Return [x, y] of the center of cell containing provided text 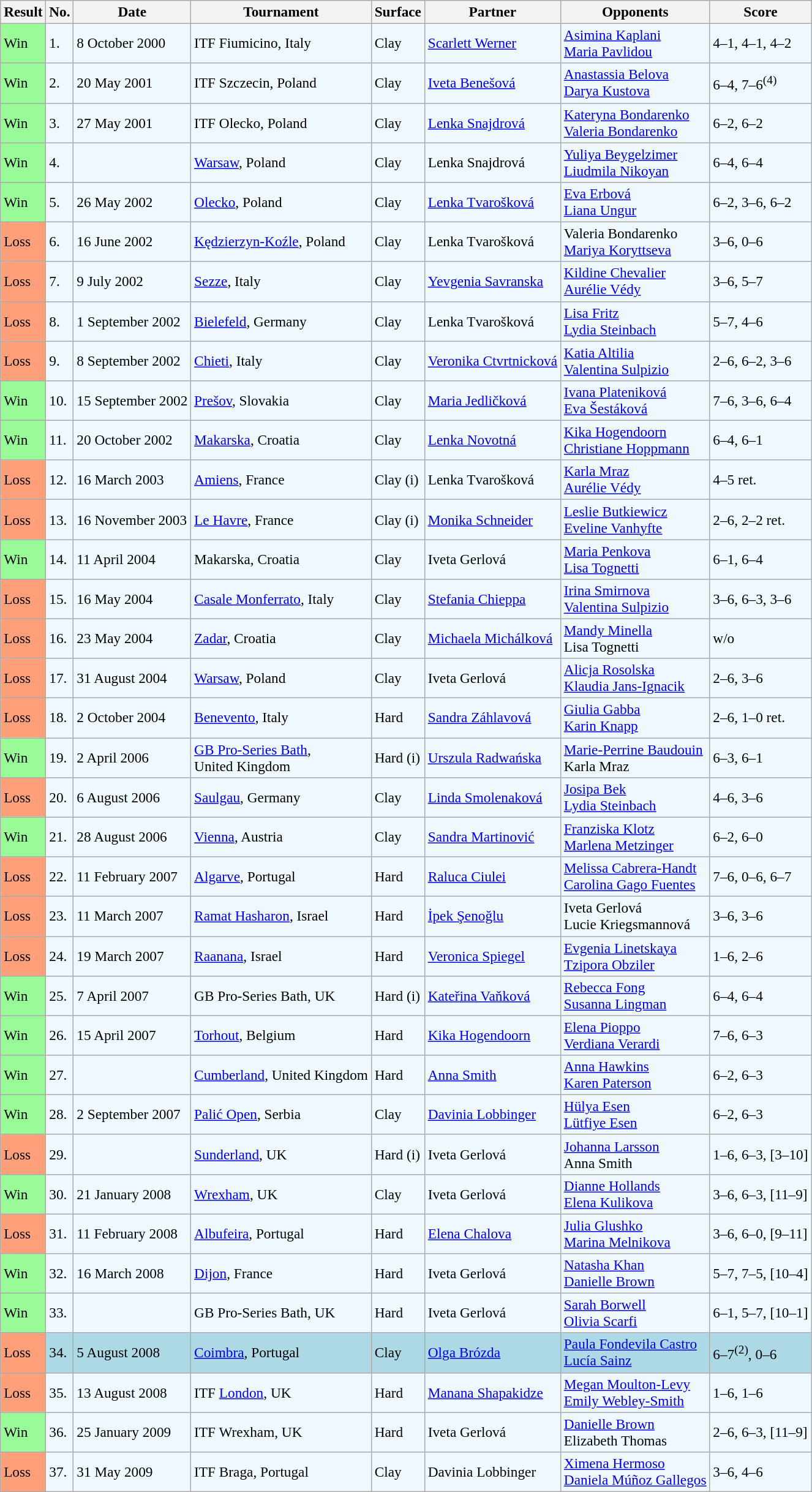
7–6, 0–6, 6–7 [761, 876]
Yevgenia Savranska [492, 282]
1–6, 6–3, [3–10] [761, 1154]
13. [60, 519]
2–6, 6–3, [11–9] [761, 1432]
16 March 2003 [132, 480]
8. [60, 321]
31 August 2004 [132, 679]
Eva Erbová Liana Ungur [634, 202]
Le Havre, France [282, 519]
31 May 2009 [132, 1471]
26. [60, 1035]
Iveta Benešová [492, 83]
Raanana, Israel [282, 955]
Manana Shapakidze [492, 1393]
Natasha Khan Danielle Brown [634, 1273]
2–6, 6–2, 3–6 [761, 360]
Linda Smolenaková [492, 797]
19 March 2007 [132, 955]
Prešov, Slovakia [282, 401]
Anastassia Belova Darya Kustova [634, 83]
Kędzierzyn-Koźle, Poland [282, 241]
1. [60, 43]
1 September 2002 [132, 321]
35. [60, 1393]
ITF Wrexham, UK [282, 1432]
7 April 2007 [132, 996]
Sunderland, UK [282, 1154]
16 May 2004 [132, 599]
İpek Şenoğlu [492, 916]
Josipa Bek Lydia Steinbach [634, 797]
2. [60, 83]
16. [60, 638]
Coimbra, Portugal [282, 1352]
19. [60, 757]
7–6, 6–3 [761, 1035]
18. [60, 718]
11 February 2008 [132, 1234]
ITF Olecko, Poland [282, 122]
No. [60, 12]
32. [60, 1273]
4–5 ret. [761, 480]
13 August 2008 [132, 1393]
2 April 2006 [132, 757]
30. [60, 1194]
Maria Penkova Lisa Tognetti [634, 559]
Giulia Gabba Karin Knapp [634, 718]
33. [60, 1313]
Palić Open, Serbia [282, 1115]
Date [132, 12]
4. [60, 162]
27 May 2001 [132, 122]
11 February 2007 [132, 876]
Olecko, Poland [282, 202]
16 November 2003 [132, 519]
31. [60, 1234]
3–6, 0–6 [761, 241]
Saulgau, Germany [282, 797]
Kika Hogendoorn Christiane Hoppmann [634, 440]
7. [60, 282]
6 August 2006 [132, 797]
Alicja Rosolska Klaudia Jans-Ignacik [634, 679]
12. [60, 480]
3–6, 3–6 [761, 916]
6–1, 6–4 [761, 559]
3–6, 5–7 [761, 282]
6–2, 6–0 [761, 837]
Ivana Plateniková Eva Šestáková [634, 401]
7–6, 3–6, 6–4 [761, 401]
15. [60, 599]
Sezze, Italy [282, 282]
Karla Mraz Aurélie Védy [634, 480]
Kika Hogendoorn [492, 1035]
Irina Smirnova Valentina Sulpizio [634, 599]
Vienna, Austria [282, 837]
11 April 2004 [132, 559]
20. [60, 797]
Dianne Hollands Elena Kulikova [634, 1194]
Olga Brózda [492, 1352]
2 September 2007 [132, 1115]
Elena Pioppo Verdiana Verardi [634, 1035]
Monika Schneider [492, 519]
6. [60, 241]
Sandra Záhlavová [492, 718]
11. [60, 440]
Dijon, France [282, 1273]
Ximena Hermoso Daniela Múñoz Gallegos [634, 1471]
GB Pro-Series Bath, United Kingdom [282, 757]
14. [60, 559]
11 March 2007 [132, 916]
3–6, 6–3, 3–6 [761, 599]
2–6, 2–2 ret. [761, 519]
Megan Moulton-Levy Emily Webley-Smith [634, 1393]
Asimina Kaplani Maria Pavlidou [634, 43]
25 January 2009 [132, 1432]
Bielefeld, Germany [282, 321]
Maria Jedličková [492, 401]
Hülya Esen Lütfiye Esen [634, 1115]
Johanna Larsson Anna Smith [634, 1154]
Kateřina Vaňková [492, 996]
3. [60, 122]
Anna Hawkins Karen Paterson [634, 1074]
2–6, 3–6 [761, 679]
24. [60, 955]
5 August 2008 [132, 1352]
Elena Chalova [492, 1234]
Rebecca Fong Susanna Lingman [634, 996]
20 October 2002 [132, 440]
6–2, 6–2 [761, 122]
29. [60, 1154]
Chieti, Italy [282, 360]
25. [60, 996]
ITF London, UK [282, 1393]
17. [60, 679]
Wrexham, UK [282, 1194]
Algarve, Portugal [282, 876]
6–7(2), 0–6 [761, 1352]
6–4, 6–1 [761, 440]
Sandra Martinović [492, 837]
6–2, 3–6, 6–2 [761, 202]
Leslie Butkiewicz Eveline Vanhyfte [634, 519]
Cumberland, United Kingdom [282, 1074]
27. [60, 1074]
Franziska Klotz Marlena Metzinger [634, 837]
Torhout, Belgium [282, 1035]
Stefania Chieppa [492, 599]
ITF Szczecin, Poland [282, 83]
ITF Braga, Portugal [282, 1471]
8 September 2002 [132, 360]
5–7, 7–5, [10–4] [761, 1273]
Raluca Ciulei [492, 876]
6–3, 6–1 [761, 757]
Amiens, France [282, 480]
34. [60, 1352]
23 May 2004 [132, 638]
3–6, 6–3, [11–9] [761, 1194]
9 July 2002 [132, 282]
9. [60, 360]
Scarlett Werner [492, 43]
10. [60, 401]
Lenka Novotná [492, 440]
1–6, 2–6 [761, 955]
2–6, 1–0 ret. [761, 718]
Ramat Hasharon, Israel [282, 916]
21. [60, 837]
Yuliya Beygelzimer Liudmila Nikoyan [634, 162]
22. [60, 876]
Result [23, 12]
Anna Smith [492, 1074]
Paula Fondevila Castro Lucía Sainz [634, 1352]
Veronika Ctvrtnicková [492, 360]
37. [60, 1471]
23. [60, 916]
6–1, 5–7, [10–1] [761, 1313]
36. [60, 1432]
15 April 2007 [132, 1035]
8 October 2000 [132, 43]
w/o [761, 638]
Marie-Perrine Baudouin Karla Mraz [634, 757]
5. [60, 202]
Julia Glushko Marina Melnikova [634, 1234]
16 March 2008 [132, 1273]
Score [761, 12]
28 August 2006 [132, 837]
Partner [492, 12]
Lisa Fritz Lydia Steinbach [634, 321]
2 October 2004 [132, 718]
Albufeira, Portugal [282, 1234]
Mandy Minella Lisa Tognetti [634, 638]
6–4, 7–6(4) [761, 83]
5–7, 4–6 [761, 321]
Benevento, Italy [282, 718]
21 January 2008 [132, 1194]
Urszula Radwańska [492, 757]
Evgenia Linetskaya Tzipora Obziler [634, 955]
Melissa Cabrera-Handt Carolina Gago Fuentes [634, 876]
Valeria Bondarenko Mariya Koryttseva [634, 241]
Kateryna Bondarenko Valeria Bondarenko [634, 122]
Michaela Michálková [492, 638]
Danielle Brown Elizabeth Thomas [634, 1432]
4–1, 4–1, 4–2 [761, 43]
Sarah Borwell Olivia Scarfi [634, 1313]
Kildine Chevalier Aurélie Védy [634, 282]
Iveta Gerlová Lucie Kriegsmannová [634, 916]
26 May 2002 [132, 202]
28. [60, 1115]
3–6, 4–6 [761, 1471]
16 June 2002 [132, 241]
Surface [398, 12]
20 May 2001 [132, 83]
4–6, 3–6 [761, 797]
15 September 2002 [132, 401]
Katia Altilia Valentina Sulpizio [634, 360]
Casale Monferrato, Italy [282, 599]
3–6, 6–0, [9–11] [761, 1234]
Opponents [634, 12]
Veronica Spiegel [492, 955]
Tournament [282, 12]
ITF Fiumicino, Italy [282, 43]
Zadar, Croatia [282, 638]
1–6, 1–6 [761, 1393]
